Search for the cell housing the specified text and yield its [X, Y] center coordinate. 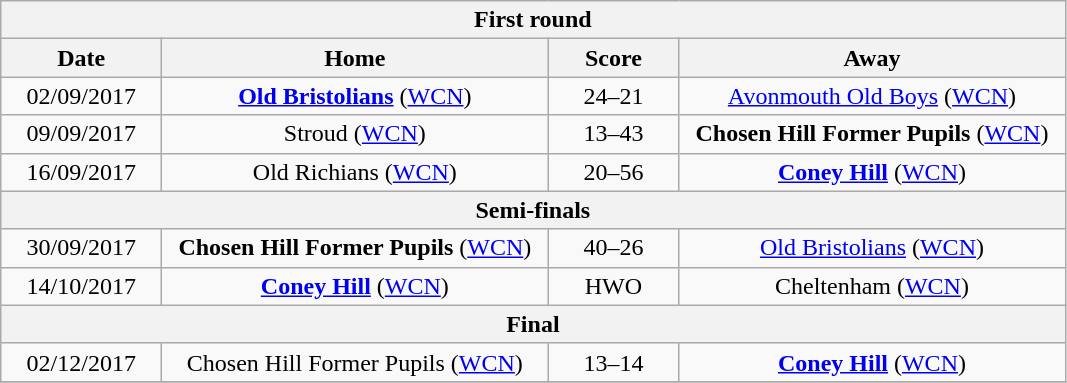
Date [82, 58]
Home [355, 58]
Semi-finals [533, 210]
30/09/2017 [82, 248]
14/10/2017 [82, 286]
Old Richians (WCN) [355, 172]
First round [533, 20]
13–43 [614, 134]
40–26 [614, 248]
02/12/2017 [82, 362]
Away [872, 58]
24–21 [614, 96]
Final [533, 324]
16/09/2017 [82, 172]
20–56 [614, 172]
13–14 [614, 362]
02/09/2017 [82, 96]
Score [614, 58]
09/09/2017 [82, 134]
HWO [614, 286]
Avonmouth Old Boys (WCN) [872, 96]
Cheltenham (WCN) [872, 286]
Stroud (WCN) [355, 134]
